Find where the given text appears and provide that cell's center as (x, y) coordinate. 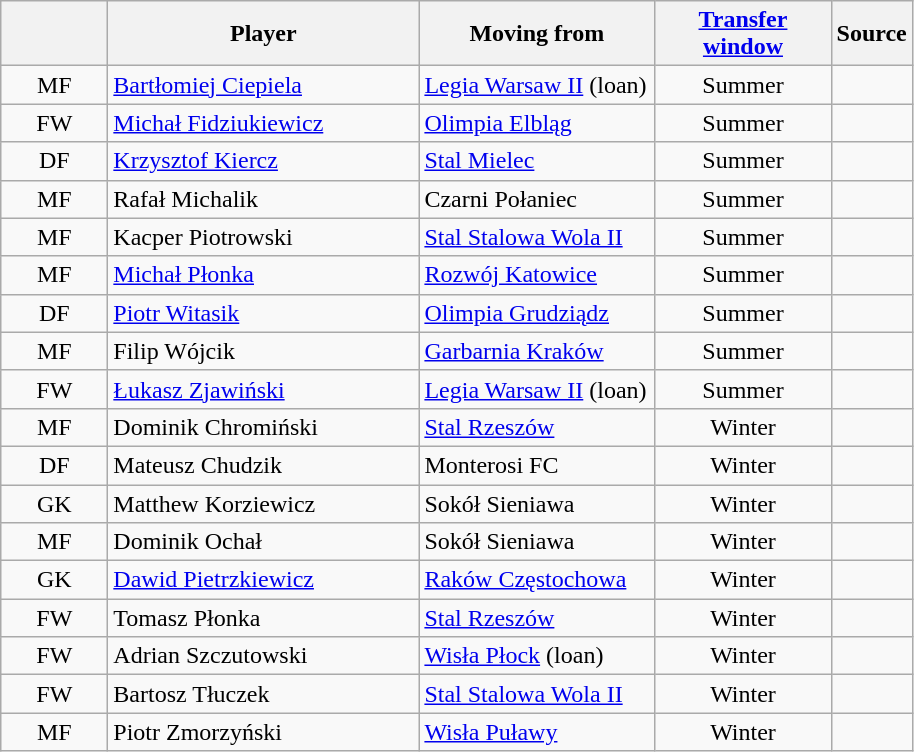
Kacper Piotrowski (264, 237)
Rozwój Katowice (537, 275)
Raków Częstochowa (537, 580)
Michał Płonka (264, 275)
Piotr Witasik (264, 313)
Rafał Michalik (264, 199)
Wisła Płock (loan) (537, 656)
Dominik Ochał (264, 542)
Matthew Korziewicz (264, 503)
Monterosi FC (537, 465)
Source (872, 34)
Tomasz Płonka (264, 618)
Michał Fidziukiewicz (264, 123)
Dawid Pietrzkiewicz (264, 580)
Filip Wójcik (264, 351)
Czarni Połaniec (537, 199)
Olimpia Grudziądz (537, 313)
Łukasz Zjawiński (264, 389)
Bartłomiej Ciepiela (264, 85)
Dominik Chromiński (264, 427)
Player (264, 34)
Adrian Szczutowski (264, 656)
Stal Mielec (537, 161)
Transfer window (743, 34)
Olimpia Elbląg (537, 123)
Moving from (537, 34)
Krzysztof Kiercz (264, 161)
Mateusz Chudzik (264, 465)
Piotr Zmorzyński (264, 732)
Garbarnia Kraków (537, 351)
Bartosz Tłuczek (264, 694)
Wisła Puławy (537, 732)
